Scan for the cell matching the given text and deliver its [X, Y] coordinate at center. 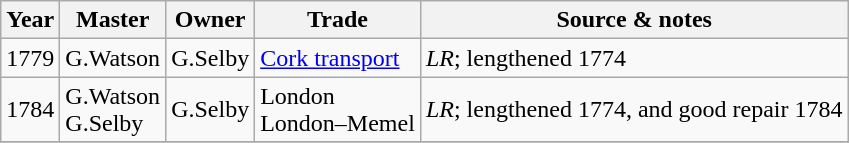
G.Watson [113, 58]
LR; lengthened 1774 [634, 58]
Year [30, 20]
Owner [210, 20]
Source & notes [634, 20]
1784 [30, 110]
LR; lengthened 1774, and good repair 1784 [634, 110]
Master [113, 20]
G.WatsonG.Selby [113, 110]
Cork transport [338, 58]
LondonLondon–Memel [338, 110]
1779 [30, 58]
Trade [338, 20]
